Capture the cell that displays the provided text and extract its [X, Y] central coordinate. 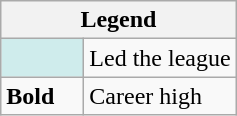
Legend [118, 20]
Bold [42, 96]
Led the league [160, 58]
Career high [160, 96]
